Pinpoint the cell where the given text exists, returning its [X, Y] midpoint coordinate. 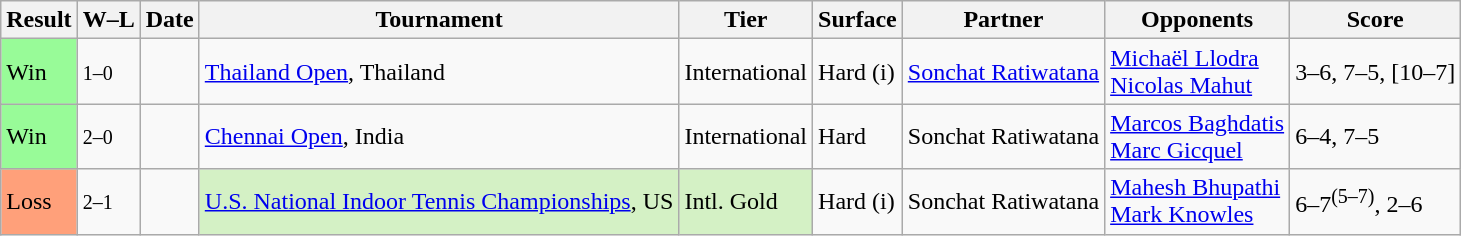
Marcos Baghdatis Marc Gicquel [1198, 136]
2–1 [108, 202]
1–0 [108, 72]
Michaël Llodra Nicolas Mahut [1198, 72]
2–0 [108, 136]
Date [170, 20]
Opponents [1198, 20]
Partner [1003, 20]
Tournament [439, 20]
Tier [746, 20]
Intl. Gold [746, 202]
Score [1376, 20]
U.S. National Indoor Tennis Championships, US [439, 202]
Mahesh Bhupathi Mark Knowles [1198, 202]
Surface [858, 20]
Hard [858, 136]
Thailand Open, Thailand [439, 72]
6–4, 7–5 [1376, 136]
W–L [108, 20]
Loss [39, 202]
3–6, 7–5, [10–7] [1376, 72]
Result [39, 20]
Chennai Open, India [439, 136]
6–7(5–7), 2–6 [1376, 202]
